Locate the cell with the specified text and output its (X, Y) center coordinate. 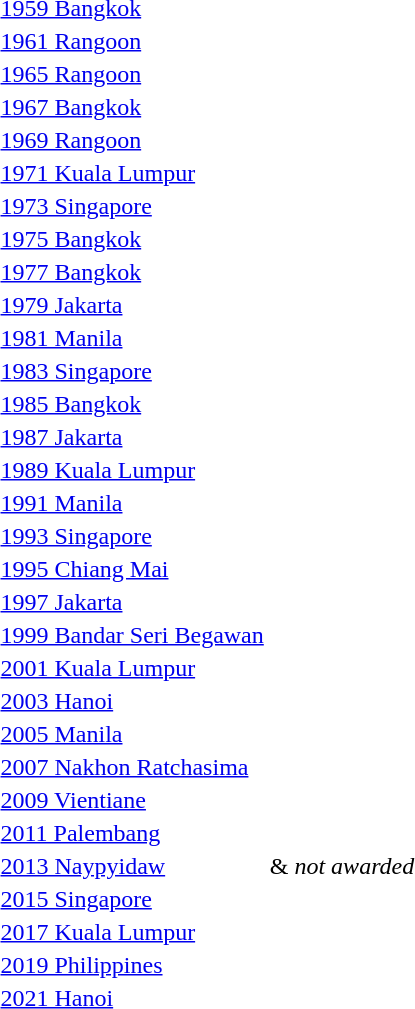
& (279, 866)
